Return the (x, y) coordinate for the center point of the cell that contains the specified text.  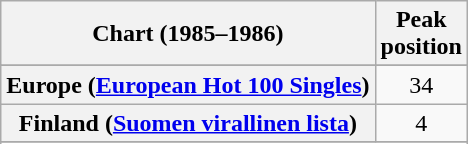
Europe (European Hot 100 Singles) (188, 85)
4 (421, 123)
Chart (1985–1986) (188, 34)
Peakposition (421, 34)
34 (421, 85)
Finland (Suomen virallinen lista) (188, 123)
